For the text-containing cell, return its midpoint in (X, Y) coordinate format. 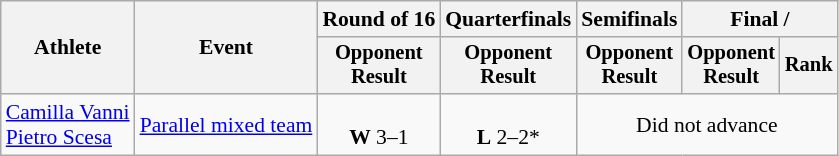
Semifinals (629, 19)
Round of 16 (378, 19)
Did not advance (706, 124)
Camilla VanniPietro Scesa (68, 124)
Parallel mixed team (226, 124)
Rank (809, 66)
Athlete (68, 48)
Quarterfinals (508, 19)
W 3–1 (378, 124)
Event (226, 48)
Final / (760, 19)
L 2–2* (508, 124)
